Detect which cell encompasses the target text, then output its (X, Y) center coordinate. 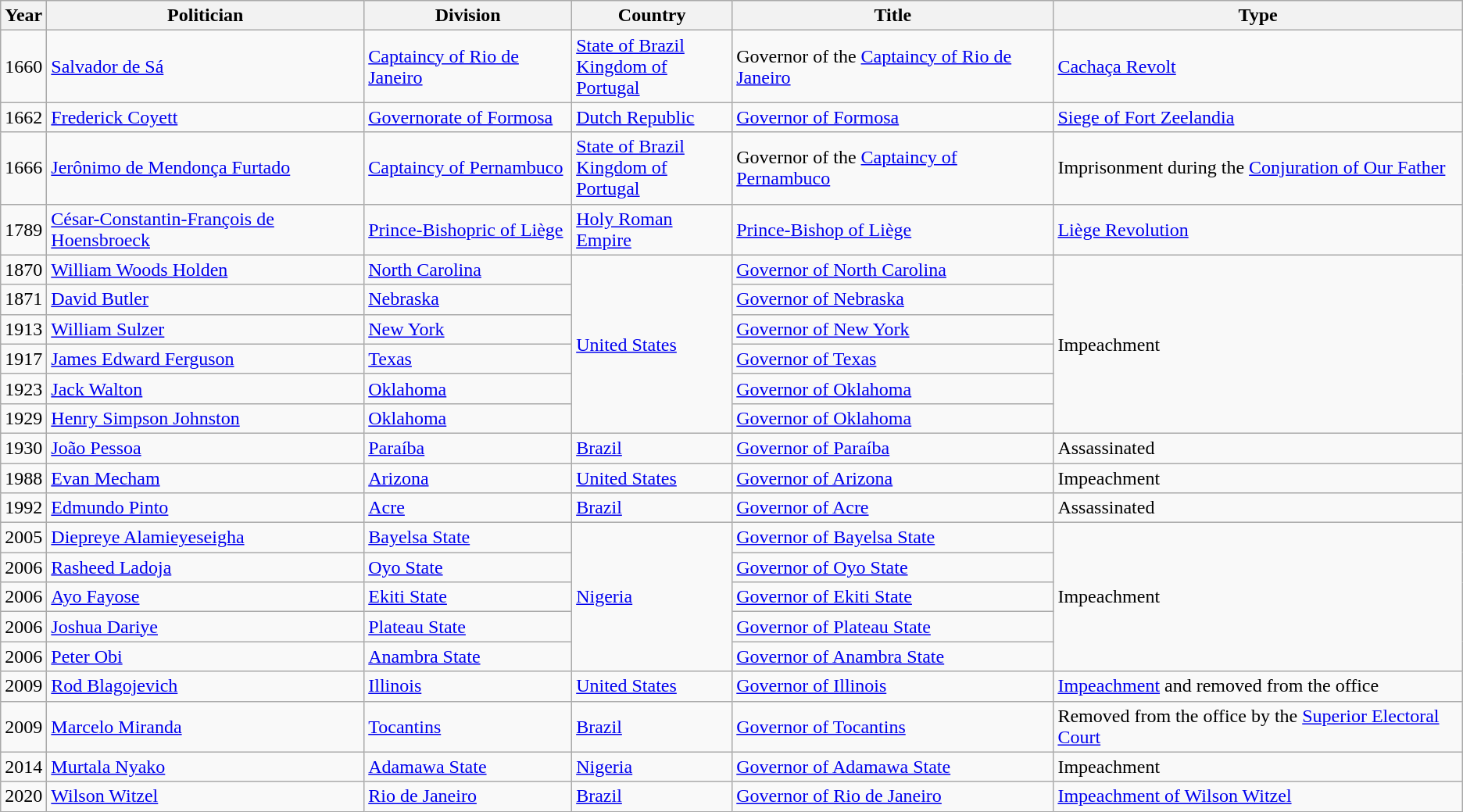
David Butler (206, 299)
Joshua Dariye (206, 627)
North Carolina (468, 270)
1917 (23, 359)
Henry Simpson Johnston (206, 418)
1870 (23, 270)
Anambra State (468, 656)
Year (23, 16)
César-Constantin-François de Hoensbroeck (206, 230)
Evan Mecham (206, 478)
Dutch Republic (652, 117)
Governor of Rio de Janeiro (892, 796)
Rio de Janeiro (468, 796)
Removed from the office by the Superior Electoral Court (1258, 727)
Tocantins (468, 727)
Nebraska (468, 299)
1666 (23, 168)
Ekiti State (468, 597)
1913 (23, 329)
Impeachment and removed from the office (1258, 686)
Governor of Nebraska (892, 299)
João Pessoa (206, 448)
Country (652, 16)
William Sulzer (206, 329)
1660 (23, 66)
1992 (23, 508)
New York (468, 329)
Impeachment of Wilson Witzel (1258, 796)
2020 (23, 796)
Governor of the Captaincy of Pernambuco (892, 168)
Texas (468, 359)
Prince-Bishop of Liège (892, 230)
Acre (468, 508)
Governor of Ekiti State (892, 597)
Peter Obi (206, 656)
Marcelo Miranda (206, 727)
Governorate of Formosa (468, 117)
Diepreye Alamieyeseigha (206, 538)
Captaincy of Pernambuco (468, 168)
Governor of Texas (892, 359)
Governor of Illinois (892, 686)
Governor of Oyo State (892, 567)
Plateau State (468, 627)
1871 (23, 299)
Governor of Tocantins (892, 727)
Governor of Plateau State (892, 627)
Title (892, 16)
Governor of Anambra State (892, 656)
Edmundo Pinto (206, 508)
1930 (23, 448)
2005 (23, 538)
Jack Walton (206, 388)
Ayo Fayose (206, 597)
Cachaça Revolt (1258, 66)
Governor of Arizona (892, 478)
Murtala Nyako (206, 767)
Rasheed Ladoja (206, 567)
Imprisonment during the Conjuration of Our Father (1258, 168)
Governor of Paraíba (892, 448)
Rod Blagojevich (206, 686)
Oyo State (468, 567)
Jerônimo de Mendonça Furtado (206, 168)
1988 (23, 478)
Bayelsa State (468, 538)
Division (468, 16)
Governor of New York (892, 329)
Paraíba (468, 448)
1929 (23, 418)
Salvador de Sá (206, 66)
Captaincy of Rio de Janeiro (468, 66)
Illinois (468, 686)
William Woods Holden (206, 270)
1923 (23, 388)
Arizona (468, 478)
Governor of Bayelsa State (892, 538)
1662 (23, 117)
Prince-Bishopric of Liège (468, 230)
Holy Roman Empire (652, 230)
Governor of Acre (892, 508)
Type (1258, 16)
Siege of Fort Zeelandia (1258, 117)
Governor of North Carolina (892, 270)
Liège Revolution (1258, 230)
James Edward Ferguson (206, 359)
Politician (206, 16)
2014 (23, 767)
Governor of Adamawa State (892, 767)
Governor of the Captaincy of Rio de Janeiro (892, 66)
Adamawa State (468, 767)
Governor of Formosa (892, 117)
Frederick Coyett (206, 117)
1789 (23, 230)
Wilson Witzel (206, 796)
